Scan for the cell matching the given text and deliver its [X, Y] coordinate at center. 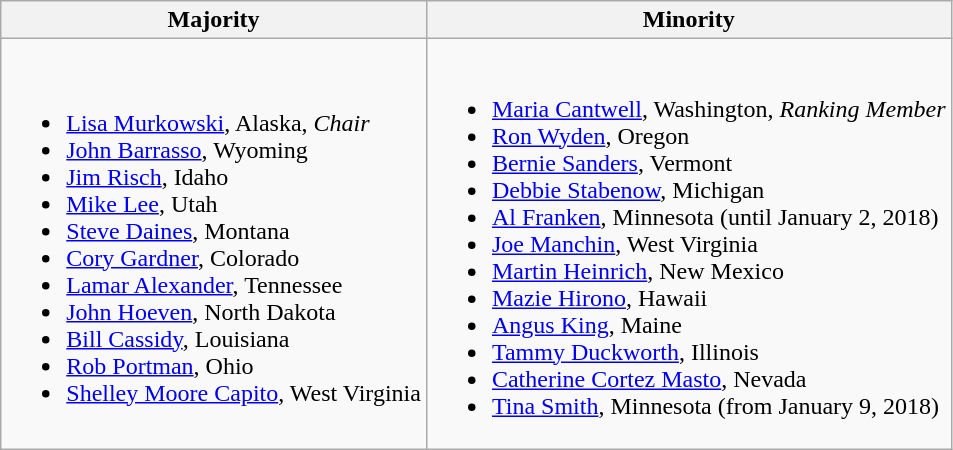
Majority [214, 20]
Minority [688, 20]
